Return (x, y) of the center of cell containing provided text 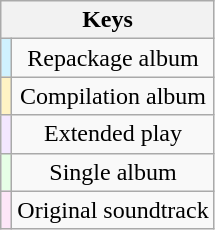
Keys (108, 20)
Extended play (113, 134)
Single album (113, 172)
Compilation album (113, 96)
Original soundtrack (113, 210)
Repackage album (113, 58)
